Find where the given text appears and provide that cell's center as [X, Y] coordinate. 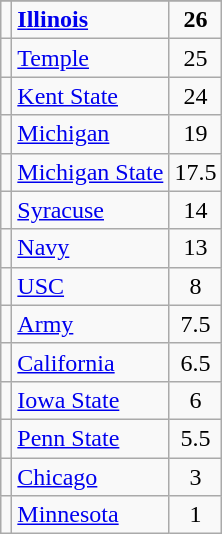
3 [196, 477]
19 [196, 134]
Army [90, 324]
Syracuse [90, 210]
24 [196, 96]
8 [196, 286]
25 [196, 58]
Chicago [90, 477]
6 [196, 400]
26 [196, 20]
Navy [90, 248]
Michigan State [90, 172]
California [90, 362]
14 [196, 210]
5.5 [196, 438]
17.5 [196, 172]
Temple [90, 58]
Penn State [90, 438]
Kent State [90, 96]
Michigan [90, 134]
USC [90, 286]
Minnesota [90, 515]
13 [196, 248]
Iowa State [90, 400]
1 [196, 515]
7.5 [196, 324]
Illinois [90, 20]
6.5 [196, 362]
